Detect which cell encompasses the target text, then output its (x, y) center coordinate. 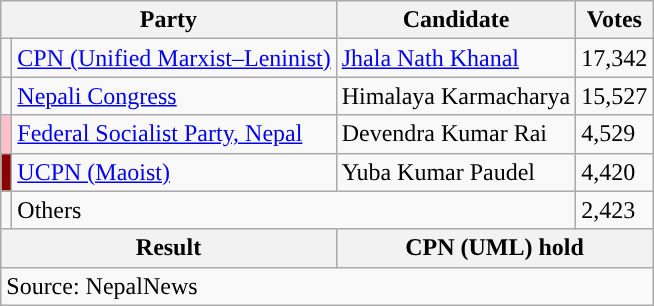
Votes (614, 20)
Federal Socialist Party, Nepal (174, 134)
Jhala Nath Khanal (456, 58)
2,423 (614, 210)
17,342 (614, 58)
Himalaya Karmacharya (456, 96)
Others (294, 210)
Yuba Kumar Paudel (456, 172)
Devendra Kumar Rai (456, 134)
15,527 (614, 96)
Candidate (456, 20)
CPN (Unified Marxist–Leninist) (174, 58)
Source: NepalNews (327, 286)
Party (168, 20)
UCPN (Maoist) (174, 172)
Nepali Congress (174, 96)
Result (168, 248)
4,529 (614, 134)
4,420 (614, 172)
CPN (UML) hold (494, 248)
